Extract the (X, Y) coordinate from the center of the cell holding the provided text.  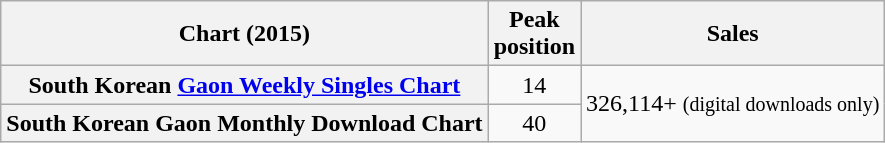
14 (534, 85)
40 (534, 123)
South Korean Gaon Monthly Download Chart (244, 123)
South Korean Gaon Weekly Singles Chart (244, 85)
Chart (2015) (244, 34)
326,114+ (digital downloads only) (733, 104)
Sales (733, 34)
Peakposition (534, 34)
